Locate the cell with the specified text and output its [X, Y] center coordinate. 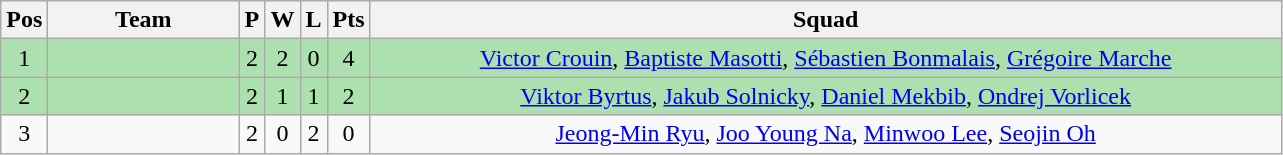
L [314, 20]
Pos [24, 20]
3 [24, 134]
Viktor Byrtus, Jakub Solnicky, Daniel Mekbib, Ondrej Vorlicek [826, 96]
Squad [826, 20]
Victor Crouin, Baptiste Masotti, Sébastien Bonmalais, Grégoire Marche [826, 58]
Pts [348, 20]
P [252, 20]
4 [348, 58]
Jeong-Min Ryu, Joo Young Na, Minwoo Lee, Seojin Oh [826, 134]
W [282, 20]
Team [144, 20]
